Locate the cell with the specified text and output its [x, y] center coordinate. 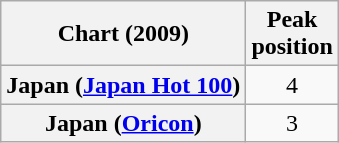
Chart (2009) [124, 34]
Japan (Japan Hot 100) [124, 85]
3 [292, 123]
4 [292, 85]
Japan (Oricon) [124, 123]
Peakposition [292, 34]
